Scan for the cell matching the given text and deliver its [X, Y] coordinate at center. 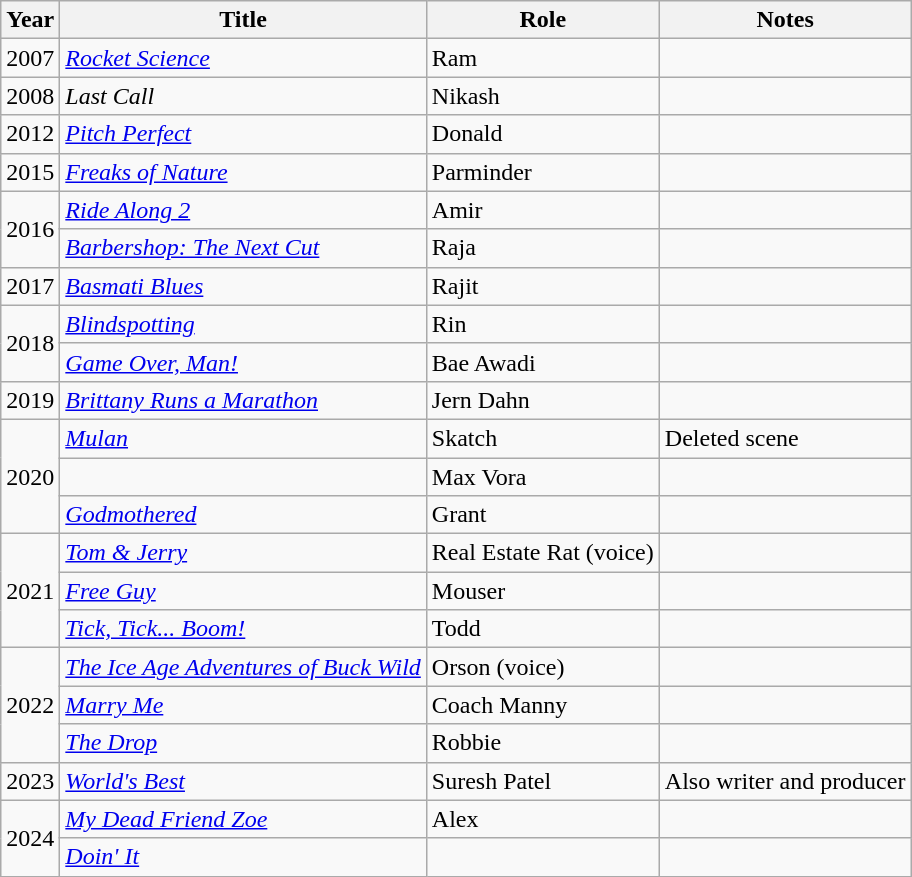
Marry Me [244, 705]
2021 [30, 591]
Todd [542, 629]
Mulan [244, 438]
Barbershop: The Next Cut [244, 248]
Pitch Perfect [244, 134]
The Drop [244, 743]
Ride Along 2 [244, 210]
Freaks of Nature [244, 172]
2015 [30, 172]
2018 [30, 343]
Orson (voice) [542, 667]
Brittany Runs a Marathon [244, 400]
Alex [542, 819]
Title [244, 20]
Deleted scene [785, 438]
Also writer and producer [785, 781]
2019 [30, 400]
2020 [30, 476]
Game Over, Man! [244, 362]
Grant [542, 515]
Tick, Tick... Boom! [244, 629]
Real Estate Rat (voice) [542, 553]
2023 [30, 781]
Donald [542, 134]
Skatch [542, 438]
2024 [30, 838]
2016 [30, 229]
Bae Awadi [542, 362]
My Dead Friend Zoe [244, 819]
Godmothered [244, 515]
2008 [30, 96]
Mouser [542, 591]
Rin [542, 324]
2007 [30, 58]
Rajit [542, 286]
Basmati Blues [244, 286]
Max Vora [542, 477]
Nikash [542, 96]
Amir [542, 210]
Rocket Science [244, 58]
Parminder [542, 172]
World's Best [244, 781]
Role [542, 20]
Last Call [244, 96]
Doin' It [244, 857]
Ram [542, 58]
Coach Manny [542, 705]
Jern Dahn [542, 400]
Raja [542, 248]
The Ice Age Adventures of Buck Wild [244, 667]
Suresh Patel [542, 781]
Tom & Jerry [244, 553]
Robbie [542, 743]
Blindspotting [244, 324]
2012 [30, 134]
2017 [30, 286]
Notes [785, 20]
Free Guy [244, 591]
2022 [30, 705]
Year [30, 20]
